Detect which cell encompasses the target text, then output its (x, y) center coordinate. 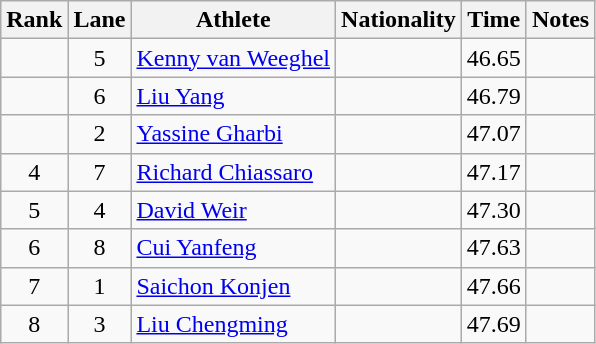
46.79 (494, 96)
Kenny van Weeghel (234, 58)
Athlete (234, 20)
Liu Chengming (234, 324)
Saichon Konjen (234, 286)
47.66 (494, 286)
1 (100, 286)
47.17 (494, 172)
47.69 (494, 324)
David Weir (234, 210)
2 (100, 134)
47.30 (494, 210)
Time (494, 20)
47.63 (494, 248)
Rank (34, 20)
3 (100, 324)
Lane (100, 20)
Yassine Gharbi (234, 134)
Richard Chiassaro (234, 172)
47.07 (494, 134)
Nationality (399, 20)
Notes (560, 20)
Cui Yanfeng (234, 248)
Liu Yang (234, 96)
46.65 (494, 58)
